Provide the [X, Y] coordinate of the cell's center where the given text is located.  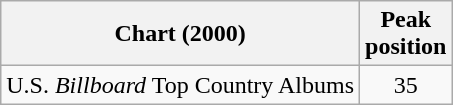
U.S. Billboard Top Country Albums [180, 85]
Chart (2000) [180, 34]
35 [406, 85]
Peakposition [406, 34]
